For the text-containing cell, return its midpoint in (x, y) coordinate format. 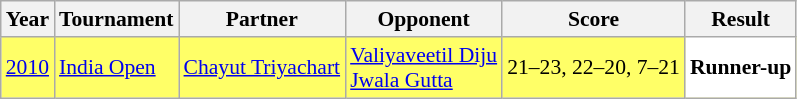
India Open (116, 68)
Runner-up (740, 68)
21–23, 22–20, 7–21 (594, 68)
2010 (28, 68)
Result (740, 19)
Score (594, 19)
Chayut Triyachart (262, 68)
Partner (262, 19)
Valiyaveetil Diju Jwala Gutta (424, 68)
Year (28, 19)
Opponent (424, 19)
Tournament (116, 19)
